Determine the [X, Y] coordinate at the center of the cell enclosing the given text.  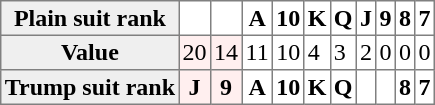
4 [317, 52]
20 [195, 52]
Trump suit rank [90, 87]
3 [343, 52]
2 [366, 52]
14 [226, 52]
Plain suit rank [90, 18]
Value [90, 52]
11 [258, 52]
